Capture the cell that displays the provided text and extract its [x, y] central coordinate. 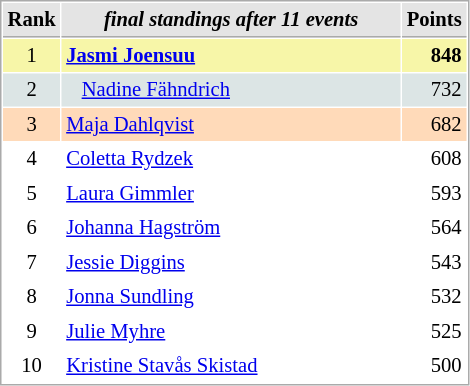
10 [32, 366]
1 [32, 56]
9 [32, 332]
608 [434, 158]
4 [32, 158]
Jasmi Joensuu [232, 56]
3 [32, 124]
7 [32, 262]
Jonna Sundling [232, 296]
final standings after 11 events [232, 20]
Points [434, 20]
564 [434, 228]
Laura Gimmler [232, 194]
2 [32, 90]
Maja Dahlqvist [232, 124]
Julie Myhre [232, 332]
Nadine Fähndrich [232, 90]
848 [434, 56]
Coletta Rydzek [232, 158]
6 [32, 228]
5 [32, 194]
Jessie Diggins [232, 262]
8 [32, 296]
Rank [32, 20]
500 [434, 366]
682 [434, 124]
Johanna Hagström [232, 228]
532 [434, 296]
593 [434, 194]
525 [434, 332]
732 [434, 90]
543 [434, 262]
Kristine Stavås Skistad [232, 366]
